Locate the cell with the specified text and output its (X, Y) center coordinate. 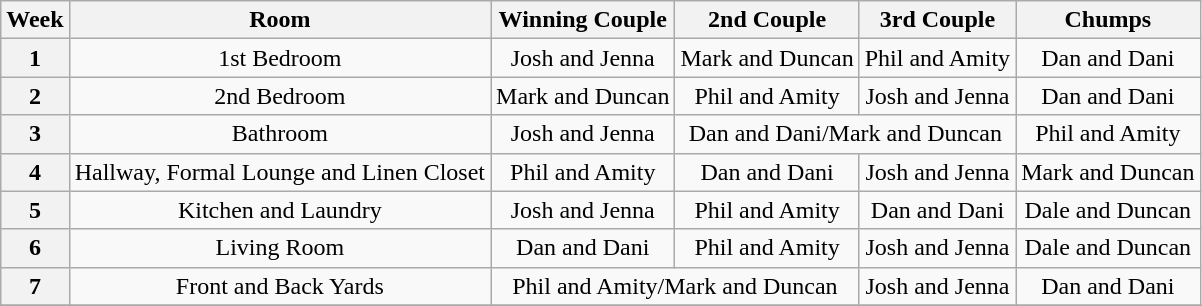
Bathroom (280, 134)
6 (35, 248)
4 (35, 172)
Chumps (1108, 20)
Phil and Amity/Mark and Duncan (676, 286)
Week (35, 20)
3rd Couple (937, 20)
Room (280, 20)
2 (35, 96)
5 (35, 210)
2nd Couple (767, 20)
Winning Couple (583, 20)
2nd Bedroom (280, 96)
1st Bedroom (280, 58)
3 (35, 134)
Dan and Dani/Mark and Duncan (846, 134)
Hallway, Formal Lounge and Linen Closet (280, 172)
7 (35, 286)
Living Room (280, 248)
Front and Back Yards (280, 286)
1 (35, 58)
Kitchen and Laundry (280, 210)
